Pinpoint the cell where the given text exists, returning its (x, y) midpoint coordinate. 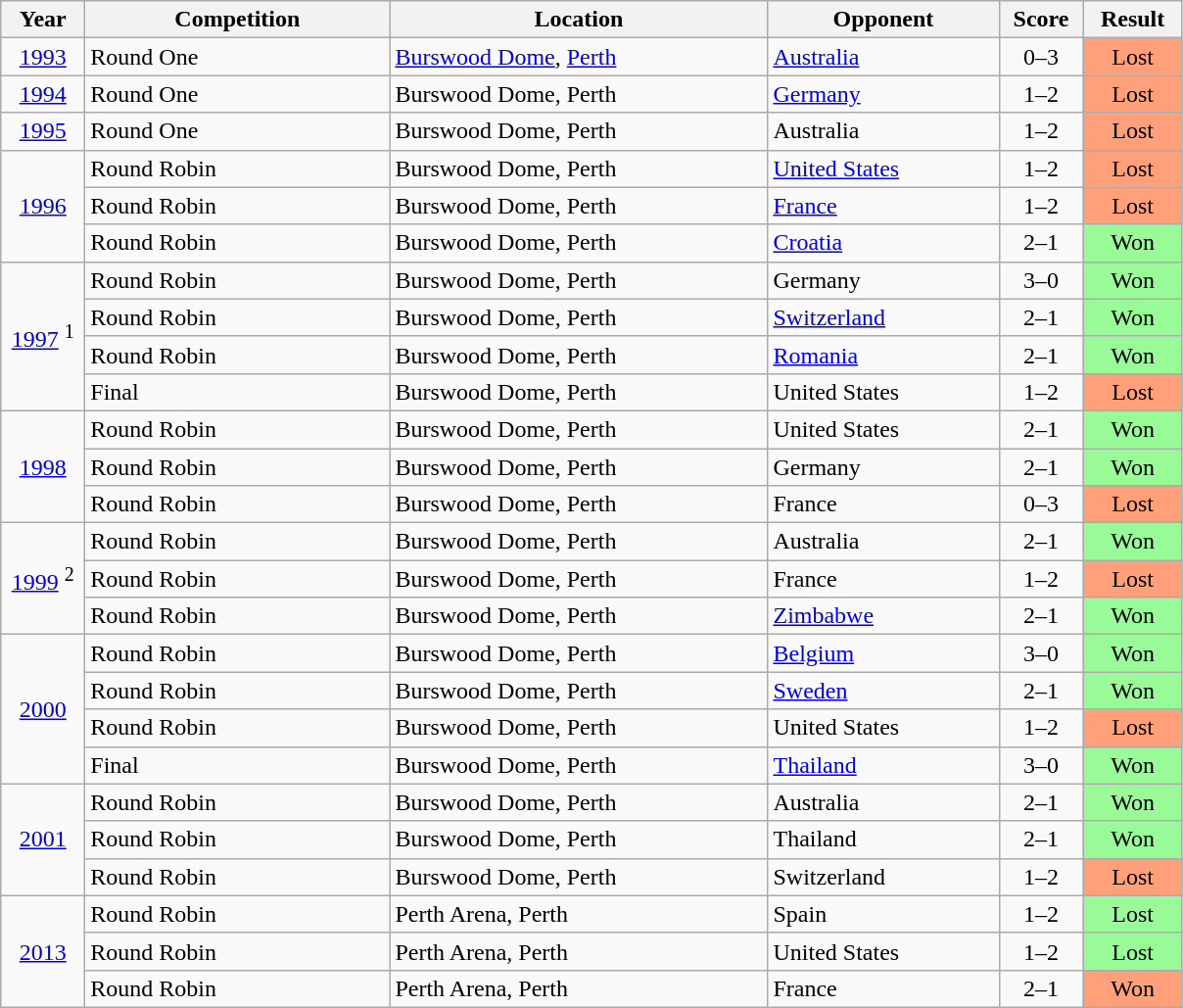
1995 (43, 131)
1997 1 (43, 336)
1999 2 (43, 579)
Result (1132, 20)
Opponent (883, 20)
1994 (43, 94)
Year (43, 20)
2001 (43, 840)
Sweden (883, 691)
2013 (43, 951)
1993 (43, 57)
Romania (883, 355)
Score (1041, 20)
Location (579, 20)
Belgium (883, 653)
Zimbabwe (883, 616)
Spain (883, 914)
Croatia (883, 243)
1996 (43, 206)
2000 (43, 709)
Competition (237, 20)
1998 (43, 466)
